For the text-containing cell, return its midpoint in [X, Y] coordinate format. 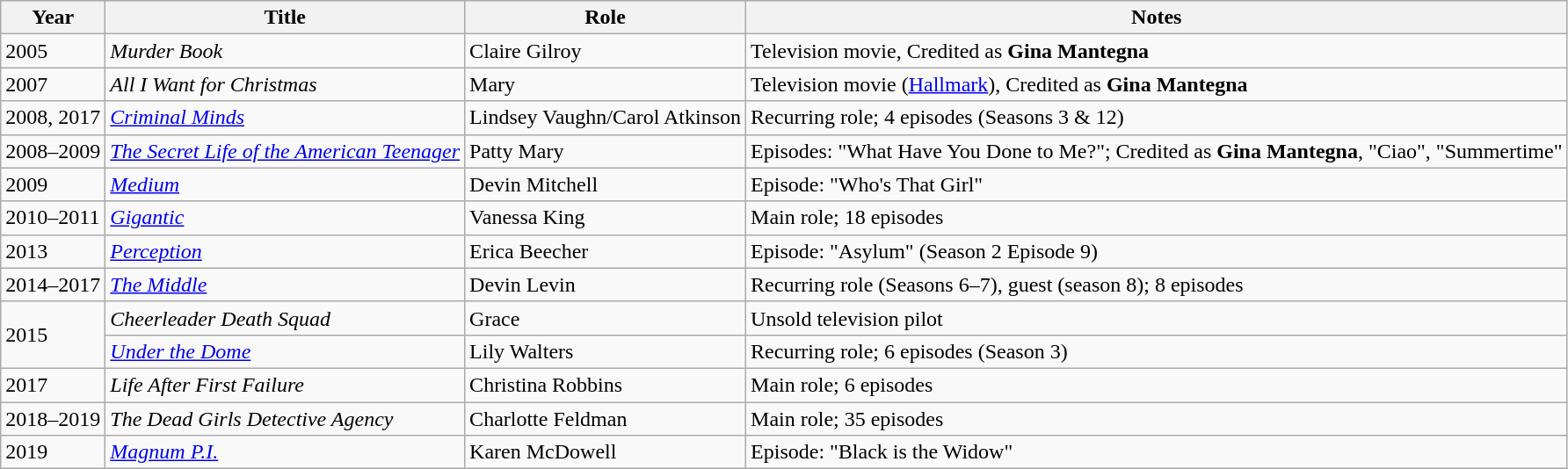
Magnum P.I. [285, 452]
Gigantic [285, 218]
2007 [53, 84]
Mary [606, 84]
Devin Levin [606, 285]
Grace [606, 318]
Erica Beecher [606, 251]
Vanessa King [606, 218]
Karen McDowell [606, 452]
Claire Gilroy [606, 51]
2017 [53, 385]
Medium [285, 184]
Devin Mitchell [606, 184]
Notes [1157, 18]
Episodes: "What Have You Done to Me?"; Credited as Gina Mantegna, "Ciao", "Summertime" [1157, 151]
Lily Walters [606, 351]
Main role; 18 episodes [1157, 218]
Unsold television pilot [1157, 318]
2008, 2017 [53, 118]
Main role; 6 episodes [1157, 385]
Role [606, 18]
The Dead Girls Detective Agency [285, 419]
Lindsey Vaughn/Carol Atkinson [606, 118]
Criminal Minds [285, 118]
Christina Robbins [606, 385]
2013 [53, 251]
Title [285, 18]
Perception [285, 251]
Episode: "Asylum" (Season 2 Episode 9) [1157, 251]
Television movie (Hallmark), Credited as Gina Mantegna [1157, 84]
2014–2017 [53, 285]
Main role; 35 episodes [1157, 419]
Under the Dome [285, 351]
2010–2011 [53, 218]
Patty Mary [606, 151]
2019 [53, 452]
All I Want for Christmas [285, 84]
Year [53, 18]
Recurring role; 4 episodes (Seasons 3 & 12) [1157, 118]
The Secret Life of the American Teenager [285, 151]
2009 [53, 184]
2005 [53, 51]
Recurring role (Seasons 6–7), guest (season 8); 8 episodes [1157, 285]
Cheerleader Death Squad [285, 318]
Murder Book [285, 51]
The Middle [285, 285]
Episode: "Who's That Girl" [1157, 184]
Television movie, Credited as Gina Mantegna [1157, 51]
2018–2019 [53, 419]
2008–2009 [53, 151]
Recurring role; 6 episodes (Season 3) [1157, 351]
Episode: "Black is the Widow" [1157, 452]
2015 [53, 335]
Life After First Failure [285, 385]
Charlotte Feldman [606, 419]
